Find where the given text appears and provide that cell's center as [x, y] coordinate. 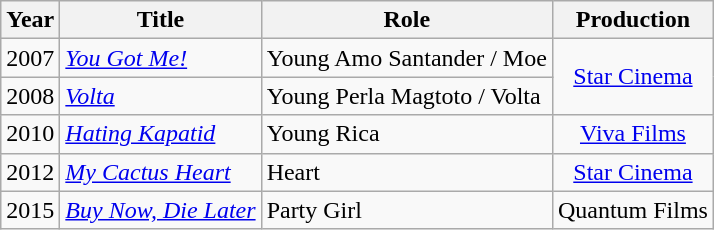
Viva Films [632, 134]
Young Amo Santander / Moe [406, 58]
Title [160, 20]
Heart [406, 172]
My Cactus Heart [160, 172]
2012 [30, 172]
Year [30, 20]
Young Rica [406, 134]
2008 [30, 96]
Party Girl [406, 210]
Role [406, 20]
Quantum Films [632, 210]
Volta [160, 96]
You Got Me! [160, 58]
2015 [30, 210]
Hating Kapatid [160, 134]
Production [632, 20]
Buy Now, Die Later [160, 210]
2007 [30, 58]
Young Perla Magtoto / Volta [406, 96]
2010 [30, 134]
